Identify which cell holds the provided text, then report its [x, y] central coordinate. 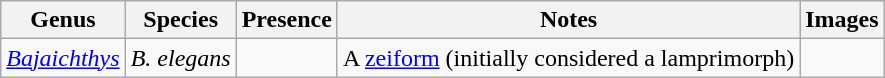
Presence [286, 20]
Genus [63, 20]
A zeiform (initially considered a lamprimorph) [568, 58]
Species [180, 20]
Bajaichthys [63, 58]
Images [842, 20]
Notes [568, 20]
B. elegans [180, 58]
